Output the [X, Y] coordinate of the center of the cell containing the given text.  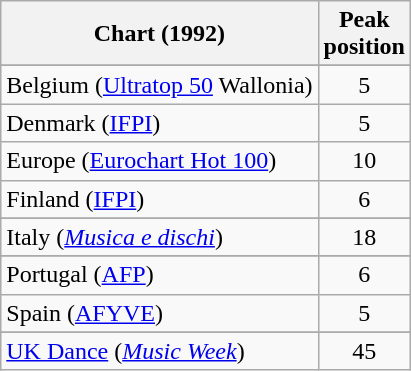
10 [364, 161]
Spain (AFYVE) [160, 313]
Chart (1992) [160, 34]
Italy (Musica e dischi) [160, 237]
Finland (IFPI) [160, 199]
Europe (Eurochart Hot 100) [160, 161]
UK Dance (Music Week) [160, 351]
Peakposition [364, 34]
Portugal (AFP) [160, 275]
18 [364, 237]
Denmark (IFPI) [160, 123]
45 [364, 351]
Belgium (Ultratop 50 Wallonia) [160, 85]
